Return the (x, y) coordinate for the center point of the cell that contains the specified text.  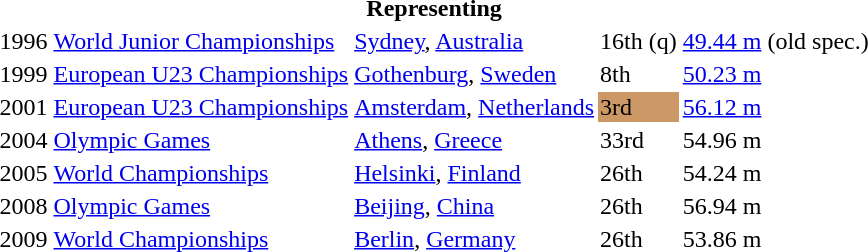
Amsterdam, Netherlands (474, 107)
Beijing, China (474, 206)
33rd (639, 140)
Gothenburg, Sweden (474, 74)
Helsinki, Finland (474, 173)
8th (639, 74)
16th (q) (639, 41)
World Junior Championships (201, 41)
Athens, Greece (474, 140)
3rd (639, 107)
Sydney, Australia (474, 41)
World Championships (201, 173)
